Determine the (X, Y) coordinate at the center of the cell enclosing the given text.  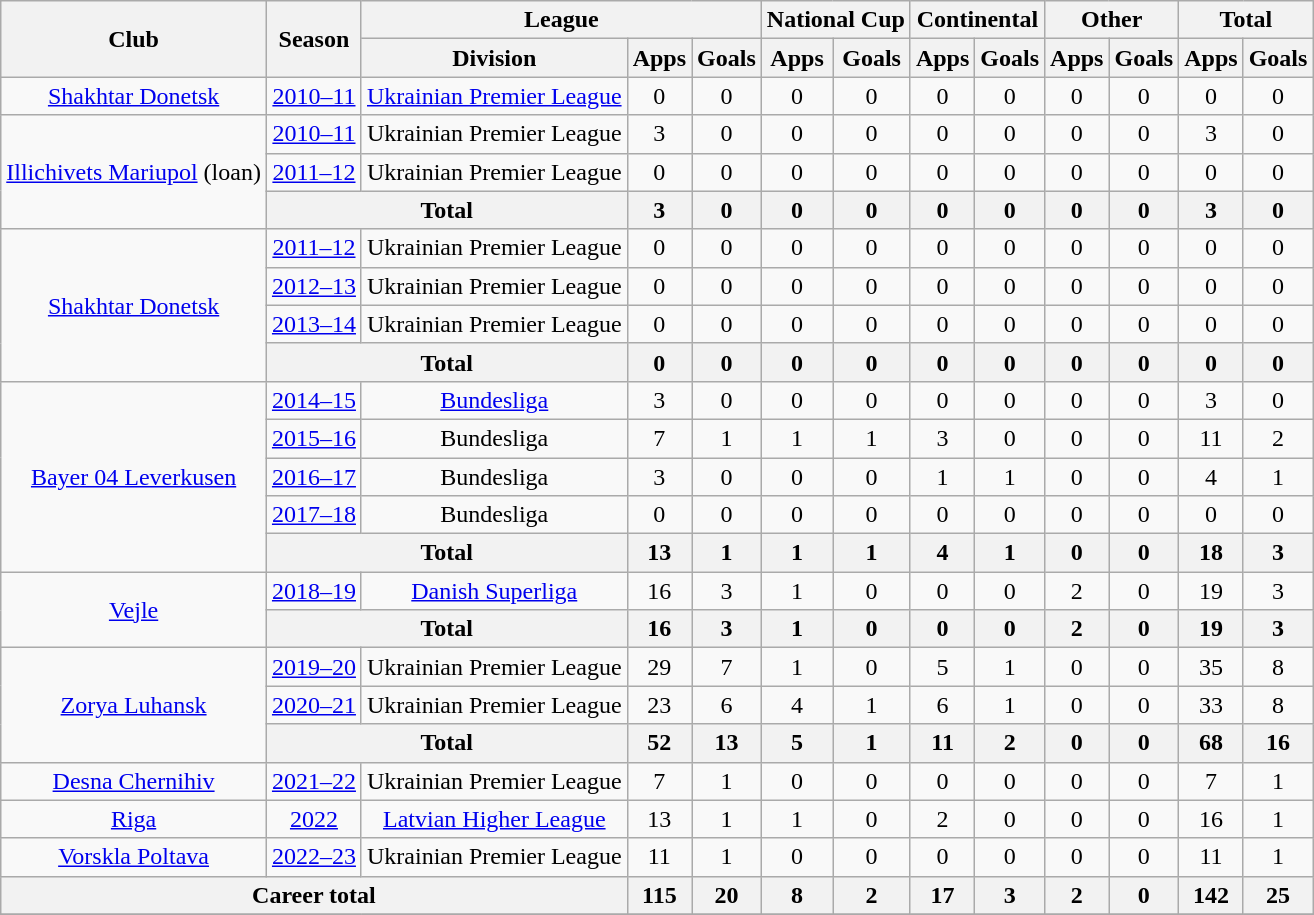
League (561, 20)
Other (1112, 20)
Danish Superliga (494, 591)
National Cup (836, 20)
Vejle (134, 610)
Career total (314, 895)
2015–16 (314, 438)
2018–19 (314, 591)
Season (314, 39)
Desna Chernihiv (134, 781)
17 (942, 895)
Latvian Higher League (494, 819)
25 (1278, 895)
2013–14 (314, 324)
Division (494, 58)
2017–18 (314, 515)
2020–21 (314, 705)
2019–20 (314, 667)
33 (1211, 705)
68 (1211, 743)
Bayer 04 Leverkusen (134, 476)
2022 (314, 819)
Riga (134, 819)
2016–17 (314, 477)
2014–15 (314, 400)
2012–13 (314, 286)
20 (727, 895)
Vorskla Poltava (134, 857)
2022–23 (314, 857)
142 (1211, 895)
Continental (977, 20)
35 (1211, 667)
2021–22 (314, 781)
115 (659, 895)
29 (659, 667)
Zorya Luhansk (134, 705)
Club (134, 39)
23 (659, 705)
Illichivets Mariupol (loan) (134, 172)
52 (659, 743)
18 (1211, 553)
